Output the [X, Y] coordinate of the center of the cell containing the given text.  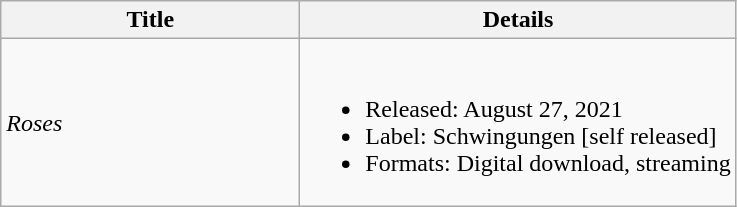
Details [518, 20]
Released: August 27, 2021Label: Schwingungen [self released]Formats: Digital download, streaming [518, 122]
Title [150, 20]
Roses [150, 122]
